Scan for the cell matching the given text and deliver its (X, Y) coordinate at center. 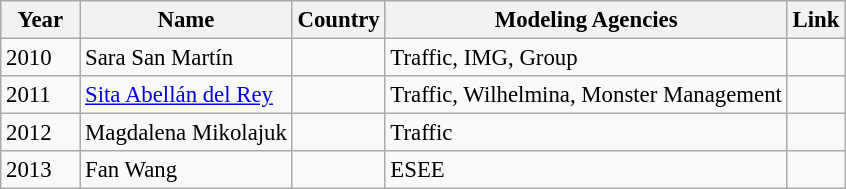
Magdalena Mikolajuk (186, 133)
Name (186, 20)
2012 (40, 133)
Sita Abellán del Rey (186, 95)
ESEE (586, 170)
Modeling Agencies (586, 20)
Link (816, 20)
Country (338, 20)
Year (40, 20)
2011 (40, 95)
Traffic, IMG, Group (586, 58)
Traffic (586, 133)
Sara San Martín (186, 58)
Traffic, Wilhelmina, Monster Management (586, 95)
2010 (40, 58)
2013 (40, 170)
Fan Wang (186, 170)
